Pinpoint the cell where the given text exists, returning its (x, y) midpoint coordinate. 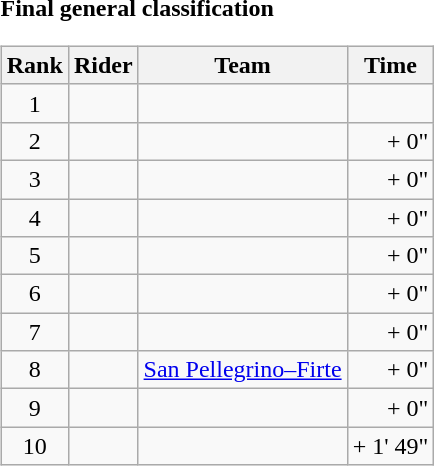
8 (34, 370)
+ 1' 49" (390, 446)
10 (34, 446)
7 (34, 332)
4 (34, 217)
1 (34, 103)
5 (34, 256)
Rank (34, 65)
3 (34, 179)
Team (242, 65)
9 (34, 408)
Rider (103, 65)
2 (34, 141)
Time (390, 65)
6 (34, 294)
San Pellegrino–Firte (242, 370)
